Find where the given text appears and provide that cell's center as [x, y] coordinate. 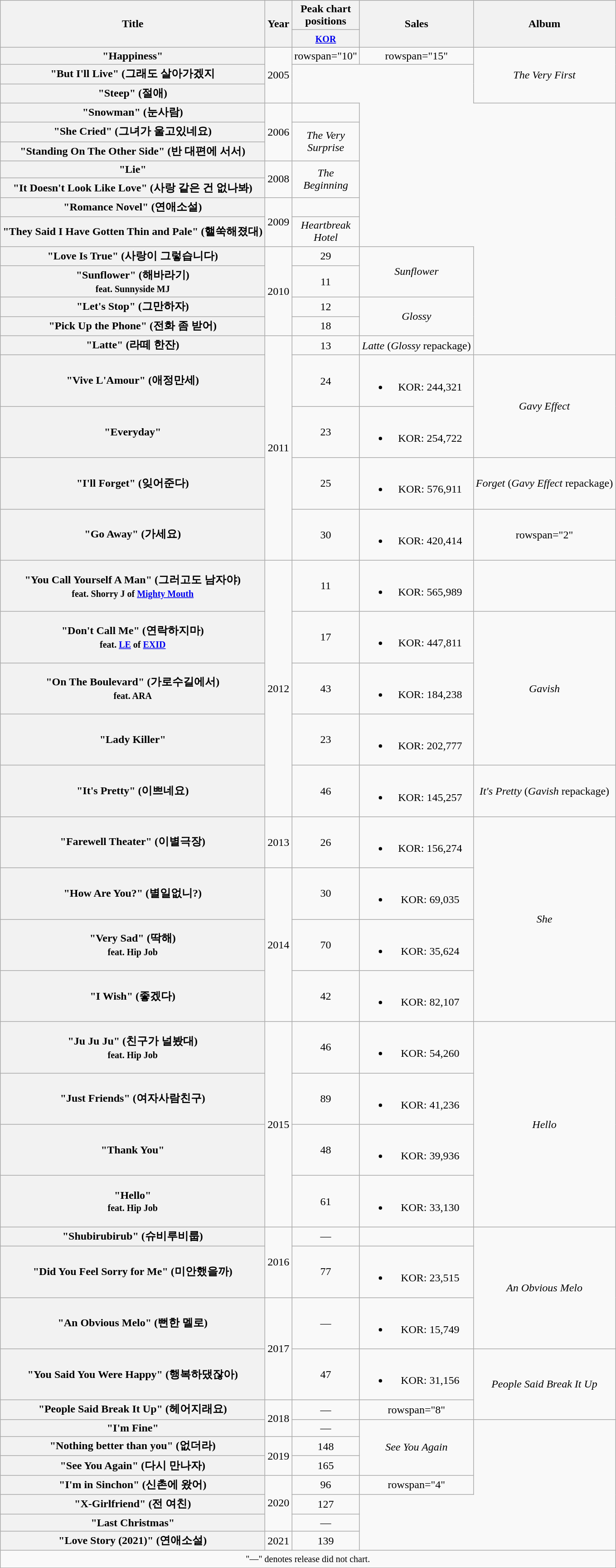
29 [326, 256]
"Shubirubirub" (슈비루비룹) [133, 1236]
25 [326, 484]
"Steep" (절애) [133, 93]
It's Pretty (Gavish repackage) [544, 791]
KOR: 69,035 [416, 894]
43 [326, 689]
2013 [278, 842]
An Obvious Melo [544, 1288]
70 [326, 944]
KOR: 15,749 [416, 1323]
"Romance Novel" (연애소설) [133, 207]
165 [326, 1466]
2012 [278, 689]
The Beginning [326, 180]
KOR: 447,811 [416, 637]
KOR: 33,130 [416, 1201]
2018 [278, 1419]
"—" denotes release did not chart. [308, 1559]
2015 [278, 1124]
"I'm in Sinchon" (신촌에 왔어) [133, 1485]
Year [278, 24]
96 [326, 1485]
"But I'll Live" (그래도 살아가겠지 [133, 74]
KOR: 565,989 [416, 586]
2020 [278, 1503]
61 [326, 1201]
2005 [278, 75]
26 [326, 842]
"I Wish" (좋겠다) [133, 996]
Sales [416, 24]
"Love Story (2021)" (연애소설) [133, 1541]
KOR: 254,722 [416, 432]
Heartbreak Hotel [326, 231]
"Snowman" (눈사람) [133, 112]
2009 [278, 222]
"Ju Ju Ju" (친구가 널봤대) feat. Hip Job [133, 1048]
KOR: 54,260 [416, 1048]
She [544, 919]
KOR: 82,107 [416, 996]
"Nothing better than you" (없더라) [133, 1446]
"Everyday" [133, 432]
The Very First [544, 75]
"People Said Break It Up" (헤어지래요) [133, 1410]
2021 [278, 1541]
12 [326, 307]
Forget (Gavy Effect repackage) [544, 484]
KOR: 202,777 [416, 739]
rowspan="2" [544, 534]
"An Obvious Melo" (뻔한 멜로) [133, 1323]
24 [326, 381]
"I'll Forget" (잊어준다) [133, 484]
"You Said You Were Happy" (행복하댔잖아) [133, 1374]
"Vive L'Amour" (애정만세) [133, 381]
KOR: 35,624 [416, 944]
89 [326, 1099]
"It's Pretty" (이쁘네요) [133, 791]
2008 [278, 180]
2014 [278, 944]
"Just Friends" (여자사람친구) [133, 1099]
KOR: 244,321 [416, 381]
"Go Away" (가세요) [133, 534]
Latte (Glossy repackage) [416, 346]
"They Said I Have Gotten Thin and Pale" (핼쑥해졌대) [133, 231]
"Lady Killer" [133, 739]
"It Doesn't Look Like Love" (사랑 같은 건 없나봐) [133, 188]
77 [326, 1272]
"You Call Yourself A Man" (그러고도 남자야) feat. Shorry J of Mighty Mouth [133, 586]
See You Again [416, 1447]
Gavy Effect [544, 406]
People Said Break It Up [544, 1384]
rowspan="4" [416, 1485]
139 [326, 1541]
"Pick Up the Phone" (전화 좀 받어) [133, 327]
Gavish [544, 689]
"How Are You?" (별일없니?) [133, 894]
"Thank You" [133, 1150]
"Did You Feel Sorry for Me" (미안했을까) [133, 1272]
13 [326, 346]
KOR: 576,911 [416, 484]
KOR: 145,257 [416, 791]
"Sunflower" (해바라기) feat. Sunnyside MJ [133, 282]
2017 [278, 1348]
"On The Boulevard" (가로수길에서) feat. ARA [133, 689]
"Don't Call Me" (연락하지마) feat. LE of EXID [133, 637]
Hello [544, 1124]
"Standing On The Other Side" (반 대편에 서서) [133, 151]
"See You Again" (다시 만나자) [133, 1466]
Sunflower [416, 272]
2010 [278, 291]
2006 [278, 132]
"Very Sad" (딱해) feat. Hip Job [133, 944]
47 [326, 1374]
rowspan="8" [416, 1410]
Glossy [416, 317]
KOR: 41,236 [416, 1099]
Album [544, 24]
KOR: 23,515 [416, 1272]
42 [326, 996]
KOR: 31,156 [416, 1374]
"Farewell Theater" (이별극장) [133, 842]
rowspan="15" [416, 56]
2011 [278, 448]
18 [326, 327]
"Last Christmas" [133, 1523]
KOR: 184,238 [416, 689]
The Very Surprise [326, 142]
Peak chart positions [326, 15]
KOR: 156,274 [416, 842]
KOR [326, 39]
"Hello" feat. Hip Job [133, 1201]
KOR: 420,414 [416, 534]
"Love Is True" (사랑이 그렇습니다) [133, 256]
"I'm Fine" [133, 1428]
2019 [278, 1456]
"Lie" [133, 170]
148 [326, 1446]
rowspan="10" [326, 56]
"She Cried" (그녀가 울고있네요) [133, 132]
2016 [278, 1262]
"Latte" (라떼 한잔) [133, 346]
127 [326, 1504]
Title [133, 24]
"Happiness" [133, 56]
"Let's Stop" (그만하자) [133, 307]
"X-Girlfriend" (전 여친) [133, 1504]
KOR: 39,936 [416, 1150]
48 [326, 1150]
17 [326, 637]
